Search for the cell housing the specified text and yield its [X, Y] center coordinate. 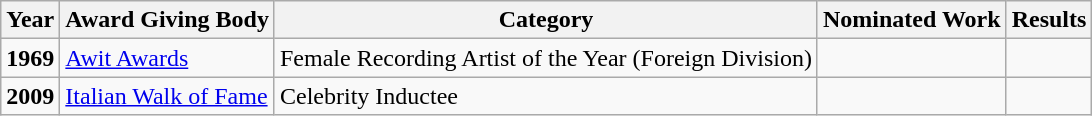
1969 [30, 58]
Awit Awards [168, 58]
Results [1049, 20]
Celebrity Inductee [546, 96]
Female Recording Artist of the Year (Foreign Division) [546, 58]
2009 [30, 96]
Category [546, 20]
Italian Walk of Fame [168, 96]
Year [30, 20]
Nominated Work [912, 20]
Award Giving Body [168, 20]
